Provide the [x, y] coordinate of the cell's center where the given text is located.  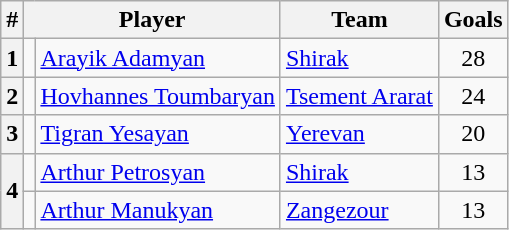
1 [12, 58]
24 [473, 96]
Goals [473, 20]
3 [12, 134]
Hovhannes Toumbaryan [158, 96]
Arayik Adamyan [158, 58]
Arthur Petrosyan [158, 172]
Player [152, 20]
# [12, 20]
4 [12, 191]
Arthur Manukyan [158, 210]
Tsement Ararat [359, 96]
Yerevan [359, 134]
Zangezour [359, 210]
Tigran Yesayan [158, 134]
28 [473, 58]
2 [12, 96]
Team [359, 20]
20 [473, 134]
